For the text-containing cell, return its midpoint in [x, y] coordinate format. 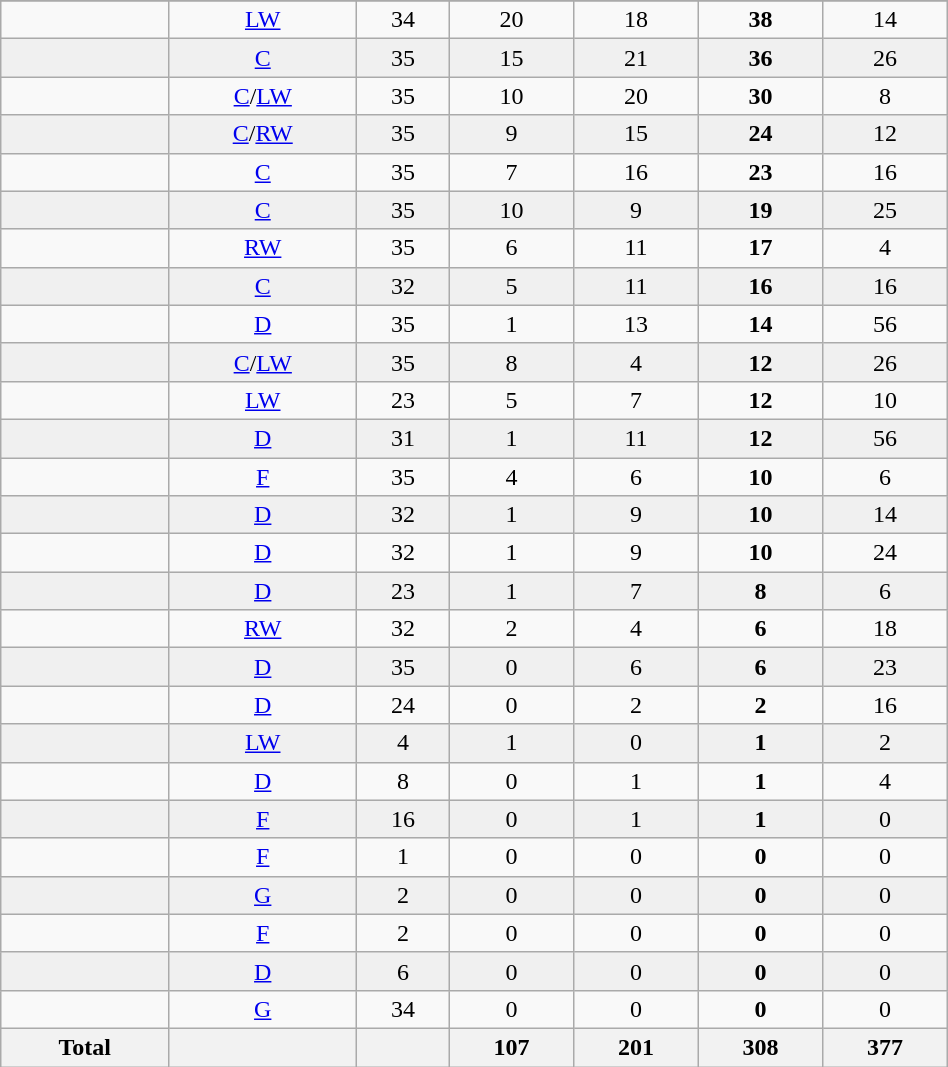
C/RW [263, 134]
377 [886, 1047]
25 [886, 210]
19 [760, 210]
38 [760, 20]
201 [636, 1047]
Total [85, 1047]
308 [760, 1047]
107 [511, 1047]
31 [404, 438]
30 [760, 96]
36 [760, 58]
17 [760, 248]
21 [636, 58]
13 [636, 324]
